From the cell containing the given text, extract its center point as [x, y] coordinate. 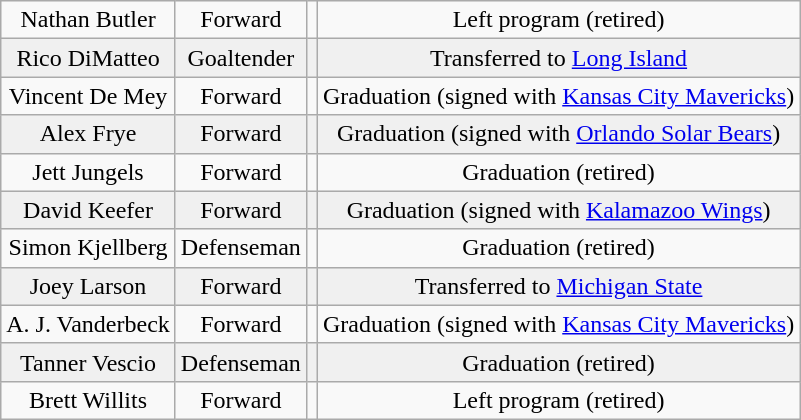
Vincent De Mey [88, 96]
Tanner Vescio [88, 362]
Graduation (signed with Kalamazoo Wings) [558, 210]
Graduation (signed with Orlando Solar Bears) [558, 134]
Joey Larson [88, 286]
David Keefer [88, 210]
Jett Jungels [88, 172]
Nathan Butler [88, 20]
Rico DiMatteo [88, 58]
Simon Kjellberg [88, 248]
Alex Frye [88, 134]
A. J. Vanderbeck [88, 324]
Brett Willits [88, 400]
Transferred to Long Island [558, 58]
Transferred to Michigan State [558, 286]
Goaltender [240, 58]
